Search for the cell housing the specified text and yield its [X, Y] center coordinate. 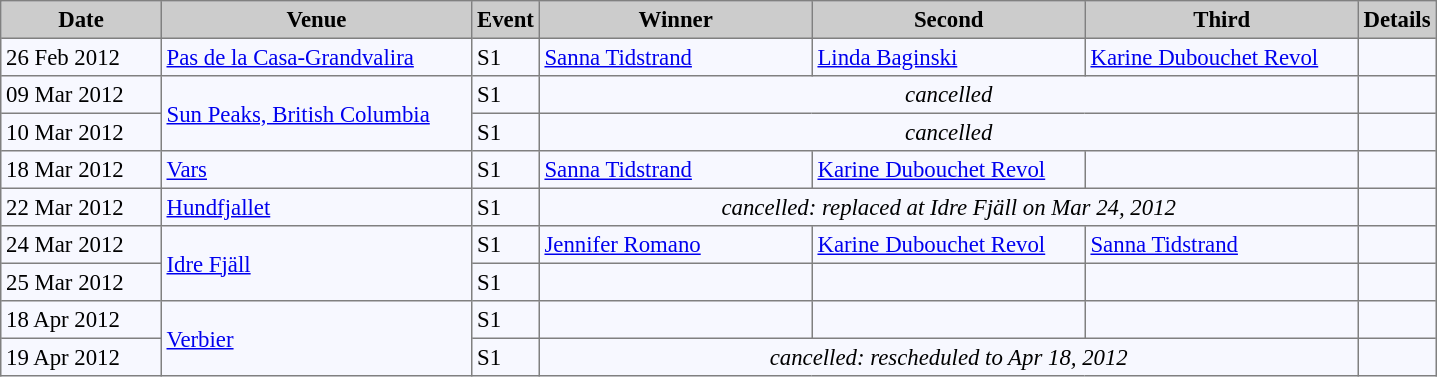
Venue [316, 20]
18 Mar 2012 [81, 170]
24 Mar 2012 [81, 245]
Jennifer Romano [676, 245]
25 Mar 2012 [81, 282]
Sun Peaks, British Columbia [316, 114]
cancelled: replaced at Idre Fjäll on Mar 24, 2012 [948, 207]
Third [1222, 20]
22 Mar 2012 [81, 207]
Verbier [316, 338]
Details [1397, 20]
18 Apr 2012 [81, 320]
Date [81, 20]
10 Mar 2012 [81, 132]
Vars [316, 170]
Winner [676, 20]
Event [506, 20]
19 Apr 2012 [81, 357]
09 Mar 2012 [81, 95]
cancelled: rescheduled to Apr 18, 2012 [948, 357]
Second [948, 20]
Idre Fjäll [316, 264]
Pas de la Casa-Grandvalira [316, 57]
Hundfjallet [316, 207]
26 Feb 2012 [81, 57]
Linda Baginski [948, 57]
